Extract the [x, y] coordinate from the center of the cell holding the provided text.  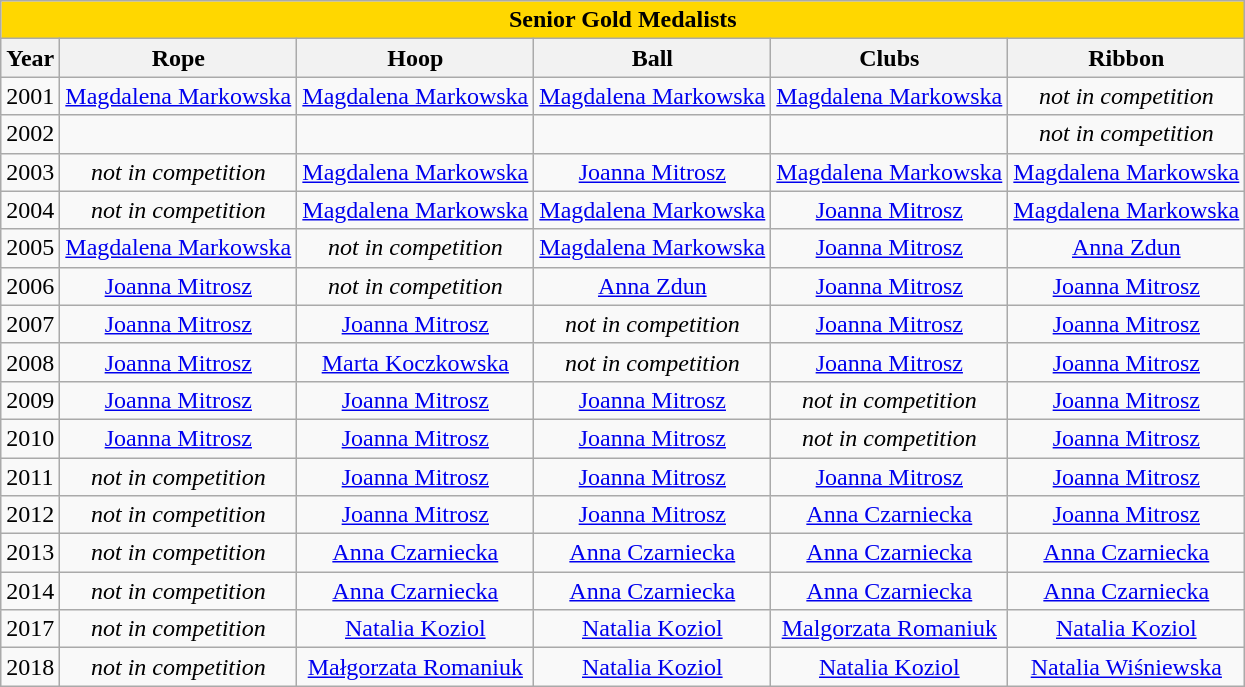
2012 [30, 515]
2011 [30, 477]
2010 [30, 438]
Hoop [416, 58]
Senior Gold Medalists [623, 20]
Rope [178, 58]
2009 [30, 400]
2017 [30, 629]
2018 [30, 667]
2014 [30, 591]
Natalia Wiśniewska [1126, 667]
2001 [30, 96]
Year [30, 58]
Clubs [890, 58]
Małgorzata Romaniuk [416, 667]
2005 [30, 248]
2013 [30, 553]
Ball [652, 58]
Ribbon [1126, 58]
2006 [30, 286]
2002 [30, 134]
Marta Koczkowska [416, 362]
2007 [30, 324]
2003 [30, 172]
Malgorzata Romaniuk [890, 629]
2004 [30, 210]
2008 [30, 362]
